Pinpoint the cell where the given text exists, returning its (X, Y) midpoint coordinate. 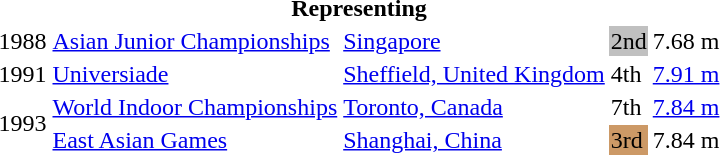
2nd (628, 41)
Universiade (195, 74)
Sheffield, United Kingdom (474, 74)
Singapore (474, 41)
4th (628, 74)
East Asian Games (195, 140)
7th (628, 107)
Asian Junior Championships (195, 41)
World Indoor Championships (195, 107)
Shanghai, China (474, 140)
3rd (628, 140)
Toronto, Canada (474, 107)
